Determine the [x, y] coordinate at the center of the cell enclosing the given text.  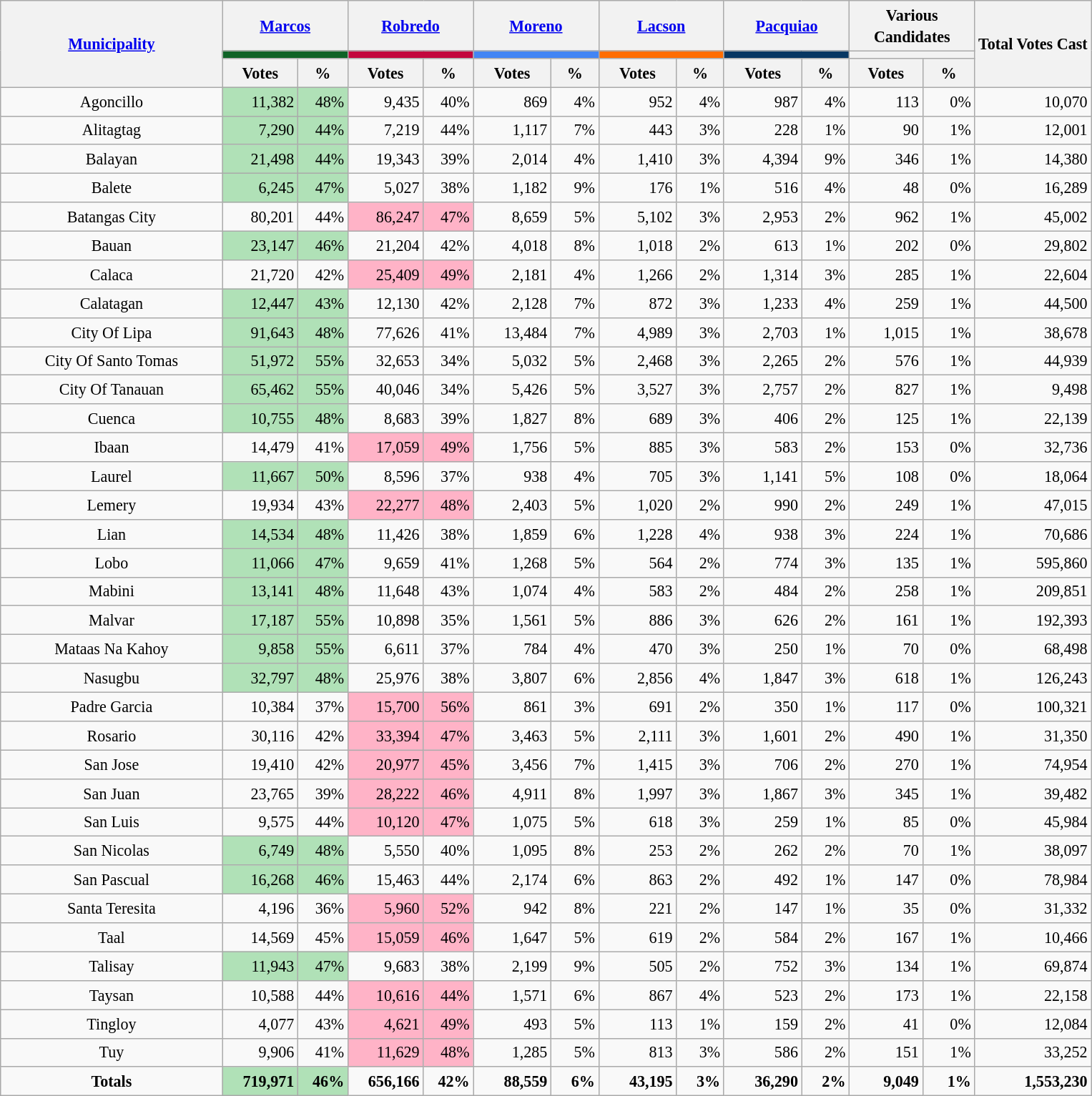
32,653 [385, 360]
Pacquiao [787, 25]
1,268 [512, 562]
33,394 [385, 735]
1,074 [512, 591]
10,588 [260, 994]
15,059 [385, 937]
490 [886, 735]
45,984 [1033, 821]
11,382 [260, 101]
872 [638, 303]
516 [762, 187]
Robredo [410, 25]
209,851 [1033, 591]
5,426 [512, 390]
80,201 [260, 217]
Mataas Na Kahoy [112, 648]
Batangas City [112, 217]
Municipality [112, 43]
250 [762, 648]
32,736 [1033, 447]
Lian [112, 533]
17,187 [260, 620]
31,332 [1033, 908]
21,498 [260, 159]
28,222 [385, 793]
1,571 [512, 994]
15,463 [385, 879]
29,802 [1033, 245]
827 [886, 390]
47,015 [1033, 505]
48 [886, 187]
2,174 [512, 879]
173 [886, 994]
8,596 [385, 475]
224 [886, 533]
2,128 [512, 303]
Moreno [536, 25]
626 [762, 620]
10,466 [1033, 937]
38,678 [1033, 332]
270 [886, 764]
22,139 [1033, 418]
56% [448, 706]
443 [638, 130]
2,199 [512, 966]
10,616 [385, 994]
752 [762, 966]
12,130 [385, 303]
Talisay [112, 966]
719,971 [260, 1081]
9,659 [385, 562]
167 [886, 937]
19,343 [385, 159]
584 [762, 937]
10,120 [385, 821]
656,166 [385, 1081]
11,648 [385, 591]
10,898 [385, 620]
22,277 [385, 505]
4,621 [385, 1023]
176 [638, 187]
135 [886, 562]
12,447 [260, 303]
345 [886, 793]
12,084 [1033, 1023]
San Nicolas [112, 851]
9,858 [260, 648]
2,111 [638, 735]
11,426 [385, 533]
863 [638, 879]
30,116 [260, 735]
9,435 [385, 101]
258 [886, 591]
20,977 [385, 764]
2,265 [762, 360]
867 [638, 994]
70,686 [1033, 533]
91,643 [260, 332]
68,498 [1033, 648]
262 [762, 851]
192,393 [1033, 620]
11,066 [260, 562]
564 [638, 562]
85 [886, 821]
51,972 [260, 360]
Taysan [112, 994]
Various Candidates [913, 25]
2,703 [762, 332]
14,534 [260, 533]
9,906 [260, 1052]
1,117 [512, 130]
Cuenca [112, 418]
2,014 [512, 159]
1,867 [762, 793]
San Jose [112, 764]
2,403 [512, 505]
16,268 [260, 879]
221 [638, 908]
Padre Garcia [112, 706]
14,479 [260, 447]
249 [886, 505]
San Luis [112, 821]
43,195 [638, 1081]
126,243 [1033, 678]
19,934 [260, 505]
50% [323, 475]
134 [886, 966]
1,997 [638, 793]
3,527 [638, 390]
44,939 [1033, 360]
Totals [112, 1081]
161 [886, 620]
8,659 [512, 217]
9,498 [1033, 390]
74,954 [1033, 764]
1,827 [512, 418]
4,018 [512, 245]
586 [762, 1052]
Malvar [112, 620]
Alitagtag [112, 130]
5,027 [385, 187]
952 [638, 101]
25,409 [385, 274]
41 [886, 1023]
1,020 [638, 505]
Mabini [112, 591]
City Of Santo Tomas [112, 360]
Lemery [112, 505]
23,765 [260, 793]
Lacson [661, 25]
14,380 [1033, 159]
10,755 [260, 418]
108 [886, 475]
942 [512, 908]
15,700 [385, 706]
33,252 [1033, 1052]
861 [512, 706]
962 [886, 217]
88,559 [512, 1081]
21,204 [385, 245]
14,569 [260, 937]
65,462 [260, 390]
784 [512, 648]
45,002 [1033, 217]
1,756 [512, 447]
885 [638, 447]
4,077 [260, 1023]
Rosario [112, 735]
1,410 [638, 159]
Total Votes Cast [1033, 43]
253 [638, 851]
1,075 [512, 821]
1,285 [512, 1052]
8,683 [385, 418]
77,626 [385, 332]
691 [638, 706]
1,141 [762, 475]
990 [762, 505]
36,290 [762, 1081]
12,001 [1033, 130]
16,289 [1033, 187]
69,874 [1033, 966]
17,059 [385, 447]
78,984 [1033, 879]
3,463 [512, 735]
2,856 [638, 678]
11,943 [260, 966]
689 [638, 418]
Calatagan [112, 303]
1,601 [762, 735]
21,720 [260, 274]
40,046 [385, 390]
Agoncillo [112, 101]
Laurel [112, 475]
City Of Tanauan [112, 390]
1,561 [512, 620]
19,410 [260, 764]
595,860 [1033, 562]
869 [512, 101]
151 [886, 1052]
2,181 [512, 274]
100,321 [1033, 706]
11,629 [385, 1052]
7,290 [260, 130]
350 [762, 706]
Bauan [112, 245]
90 [886, 130]
619 [638, 937]
484 [762, 591]
1,233 [762, 303]
1,647 [512, 937]
5,102 [638, 217]
5,550 [385, 851]
9,575 [260, 821]
1,228 [638, 533]
6,245 [260, 187]
1,415 [638, 764]
1,182 [512, 187]
Nasugbu [112, 678]
11,667 [260, 475]
576 [886, 360]
San Juan [112, 793]
1,015 [886, 332]
Taal [112, 937]
Balete [112, 187]
3,456 [512, 764]
706 [762, 764]
38,097 [1033, 851]
1,018 [638, 245]
23,147 [260, 245]
39,482 [1033, 793]
5,032 [512, 360]
10,384 [260, 706]
228 [762, 130]
705 [638, 475]
San Pascual [112, 879]
117 [886, 706]
774 [762, 562]
1,095 [512, 851]
35 [886, 908]
9,683 [385, 966]
3,807 [512, 678]
523 [762, 994]
285 [886, 274]
346 [886, 159]
86,247 [385, 217]
6,611 [385, 648]
153 [886, 447]
32,797 [260, 678]
813 [638, 1052]
City Of Lipa [112, 332]
44,500 [1033, 303]
4,989 [638, 332]
6,749 [260, 851]
Lobo [112, 562]
31,350 [1033, 735]
5,960 [385, 908]
492 [762, 879]
9,049 [886, 1081]
Calaca [112, 274]
13,484 [512, 332]
18,064 [1033, 475]
52% [448, 908]
Marcos [285, 25]
1,553,230 [1033, 1081]
2,757 [762, 390]
493 [512, 1023]
886 [638, 620]
4,196 [260, 908]
125 [886, 418]
7,219 [385, 130]
22,604 [1033, 274]
1,847 [762, 678]
25,976 [385, 678]
Tingloy [112, 1023]
613 [762, 245]
406 [762, 418]
13,141 [260, 591]
Ibaan [112, 447]
2,468 [638, 360]
35% [448, 620]
10,070 [1033, 101]
4,911 [512, 793]
36% [323, 908]
2,953 [762, 217]
Balayan [112, 159]
470 [638, 648]
202 [886, 245]
159 [762, 1023]
1,859 [512, 533]
1,266 [638, 274]
Santa Teresita [112, 908]
4,394 [762, 159]
1,314 [762, 274]
22,158 [1033, 994]
987 [762, 101]
Tuy [112, 1052]
505 [638, 966]
